Return the (X, Y) coordinate for the center point of the cell that contains the specified text.  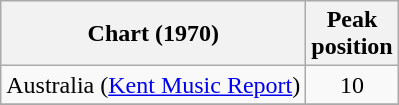
Chart (1970) (154, 34)
10 (352, 85)
Peakposition (352, 34)
Australia (Kent Music Report) (154, 85)
